Identify which cell holds the provided text, then report its (x, y) central coordinate. 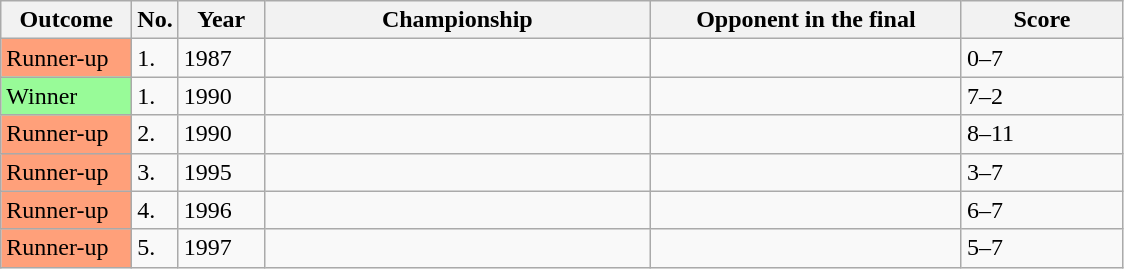
4. (155, 210)
Outcome (66, 20)
7–2 (1042, 96)
1997 (221, 248)
5. (155, 248)
2. (155, 134)
Score (1042, 20)
3. (155, 172)
1996 (221, 210)
6–7 (1042, 210)
Winner (66, 96)
3–7 (1042, 172)
1995 (221, 172)
0–7 (1042, 58)
8–11 (1042, 134)
No. (155, 20)
Championship (457, 20)
Opponent in the final (806, 20)
Year (221, 20)
5–7 (1042, 248)
1987 (221, 58)
